From the cell containing the given text, extract its center point as [x, y] coordinate. 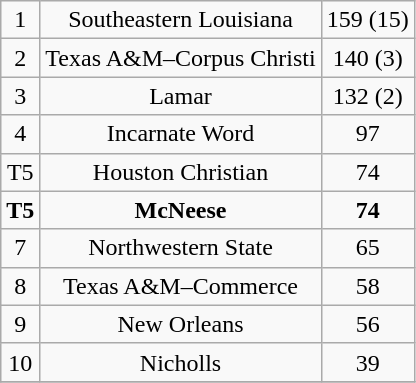
Texas A&M–Commerce [180, 286]
39 [368, 362]
2 [20, 58]
Southeastern Louisiana [180, 20]
65 [368, 248]
10 [20, 362]
58 [368, 286]
97 [368, 134]
1 [20, 20]
132 (2) [368, 96]
Houston Christian [180, 172]
4 [20, 134]
Incarnate Word [180, 134]
8 [20, 286]
7 [20, 248]
Texas A&M–Corpus Christi [180, 58]
140 (3) [368, 58]
159 (15) [368, 20]
Lamar [180, 96]
56 [368, 324]
Northwestern State [180, 248]
McNeese [180, 210]
3 [20, 96]
Nicholls [180, 362]
9 [20, 324]
New Orleans [180, 324]
